Capture the cell that displays the provided text and extract its (x, y) central coordinate. 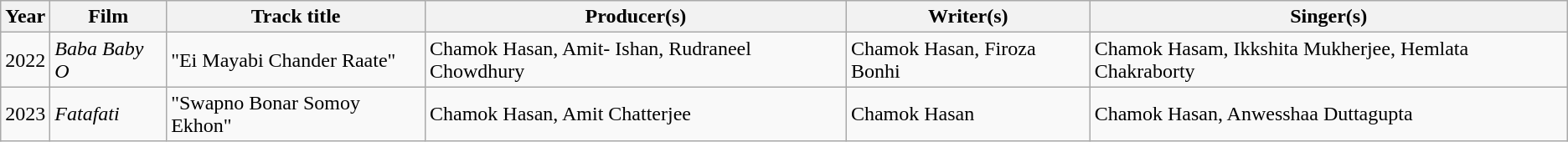
Chamok Hasam, Ikkshita Mukherjee, Hemlata Chakraborty (1328, 60)
Chamok Hasan, Amit- Ishan, Rudraneel Chowdhury (635, 60)
"Ei Mayabi Chander Raate" (297, 60)
Chamok Hasan, Amit Chatterjee (635, 114)
Producer(s) (635, 17)
Chamok Hasan (968, 114)
2022 (25, 60)
Writer(s) (968, 17)
Baba Baby O (109, 60)
2023 (25, 114)
Chamok Hasan, Anwesshaa Duttagupta (1328, 114)
Fatafati (109, 114)
Singer(s) (1328, 17)
Year (25, 17)
Film (109, 17)
Track title (297, 17)
Chamok Hasan, Firoza Bonhi (968, 60)
"Swapno Bonar Somoy Ekhon" (297, 114)
